Return (X, Y) of the center of cell containing provided text 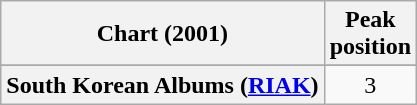
3 (370, 85)
Chart (2001) (162, 34)
South Korean Albums (RIAK) (162, 85)
Peakposition (370, 34)
